Extract the [X, Y] coordinate from the center of the cell holding the provided text.  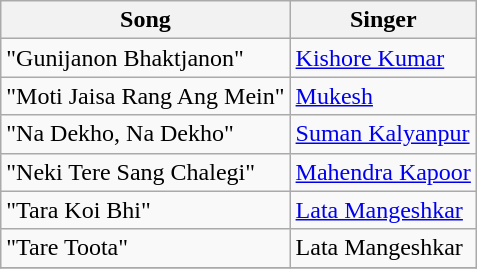
"Tara Koi Bhi" [146, 210]
"Moti Jaisa Rang Ang Mein" [146, 96]
Kishore Kumar [383, 58]
Singer [383, 20]
Song [146, 20]
Suman Kalyanpur [383, 134]
"Tare Toota" [146, 248]
"Neki Tere Sang Chalegi" [146, 172]
"Gunijanon Bhaktjanon" [146, 58]
Mukesh [383, 96]
"Na Dekho, Na Dekho" [146, 134]
Mahendra Kapoor [383, 172]
